Capture the cell that displays the provided text and extract its [X, Y] central coordinate. 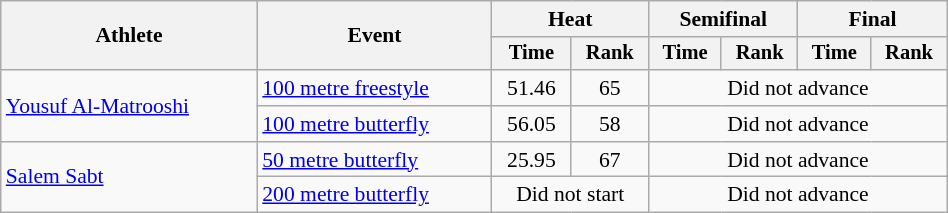
Salem Sabt [129, 178]
100 metre freestyle [374, 88]
67 [610, 160]
Yousuf Al-Matrooshi [129, 106]
25.95 [532, 160]
100 metre butterfly [374, 124]
Event [374, 36]
58 [610, 124]
Athlete [129, 36]
Did not start [570, 195]
Final [872, 19]
Heat [570, 19]
56.05 [532, 124]
65 [610, 88]
Semifinal [724, 19]
51.46 [532, 88]
200 metre butterfly [374, 195]
50 metre butterfly [374, 160]
